For the text-containing cell, return its midpoint in (X, Y) coordinate format. 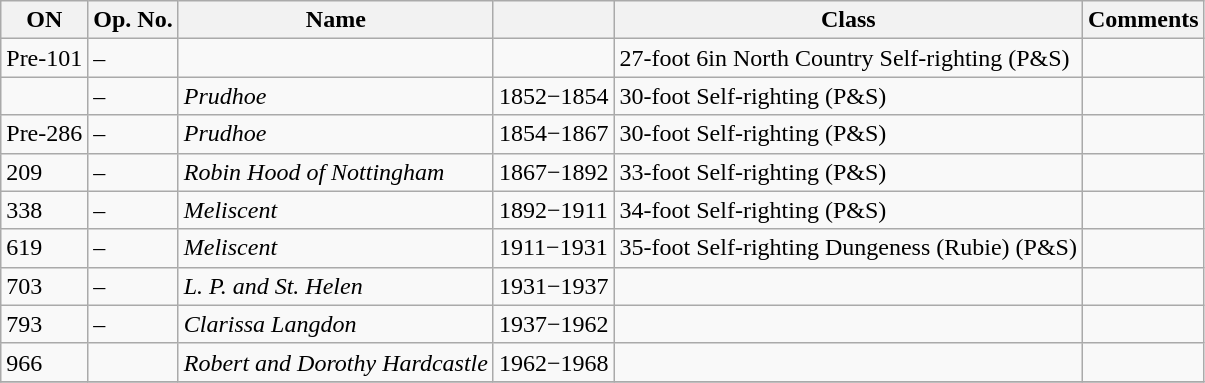
966 (44, 362)
1962−1968 (554, 362)
Name (336, 20)
Pre-286 (44, 134)
1911−1931 (554, 248)
Pre-101 (44, 58)
1892−1911 (554, 210)
Robert and Dorothy Hardcastle (336, 362)
33-foot Self-righting (P&S) (848, 172)
1854−1867 (554, 134)
1867−1892 (554, 172)
27-foot 6in North Country Self-righting (P&S) (848, 58)
Class (848, 20)
34-foot Self-righting (P&S) (848, 210)
Op. No. (133, 20)
619 (44, 248)
Clarissa Langdon (336, 324)
ON (44, 20)
1937−1962 (554, 324)
1852−1854 (554, 96)
1931−1937 (554, 286)
338 (44, 210)
Comments (1143, 20)
Robin Hood of Nottingham (336, 172)
209 (44, 172)
793 (44, 324)
703 (44, 286)
35-foot Self-righting Dungeness (Rubie) (P&S) (848, 248)
L. P. and St. Helen (336, 286)
